Identify which cell holds the provided text, then report its (x, y) central coordinate. 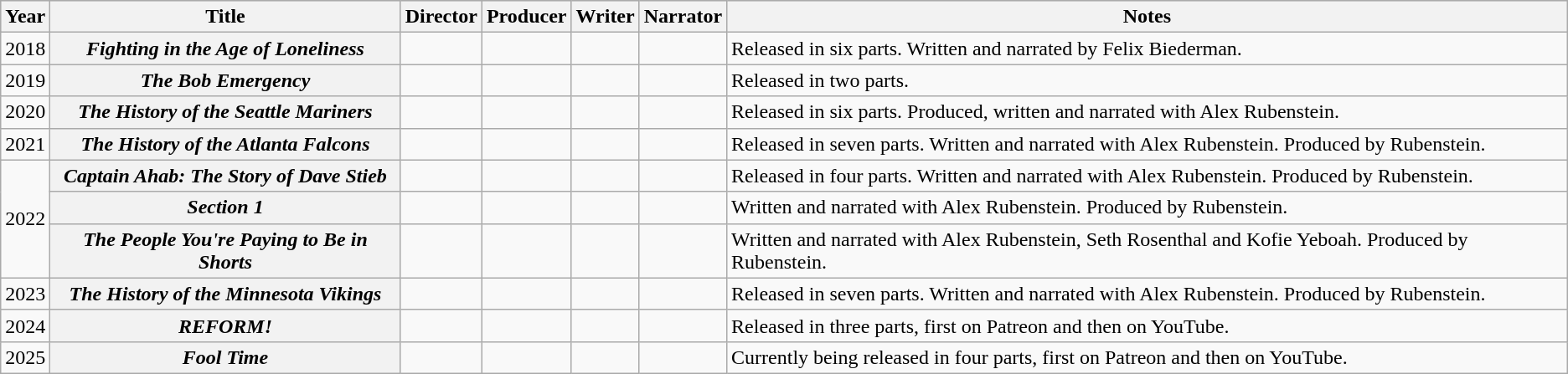
Director (441, 17)
Currently being released in four parts, first on Patreon and then on YouTube. (1148, 357)
2024 (25, 325)
2021 (25, 144)
2018 (25, 49)
Released in two parts. (1148, 80)
Fool Time (225, 357)
Year (25, 17)
Title (225, 17)
Fighting in the Age of Loneliness (225, 49)
Section 1 (225, 207)
The History of the Seattle Mariners (225, 112)
Written and narrated with Alex Rubenstein, Seth Rosenthal and Kofie Yeboah. Produced by Rubenstein. (1148, 251)
Writer (605, 17)
Written and narrated with Alex Rubenstein. Produced by Rubenstein. (1148, 207)
The Bob Emergency (225, 80)
The History of the Atlanta Falcons (225, 144)
Released in six parts. Written and narrated by Felix Biederman. (1148, 49)
The People You're Paying to Be in Shorts (225, 251)
2022 (25, 219)
REFORM! (225, 325)
Narrator (683, 17)
Producer (526, 17)
2020 (25, 112)
Captain Ahab: The Story of Dave Stieb (225, 176)
2019 (25, 80)
2023 (25, 294)
The History of the Minnesota Vikings (225, 294)
Released in four parts. Written and narrated with Alex Rubenstein. Produced by Rubenstein. (1148, 176)
Released in three parts, first on Patreon and then on YouTube. (1148, 325)
Notes (1148, 17)
Released in six parts. Produced, written and narrated with Alex Rubenstein. (1148, 112)
2025 (25, 357)
